Search for the cell housing the specified text and yield its (x, y) center coordinate. 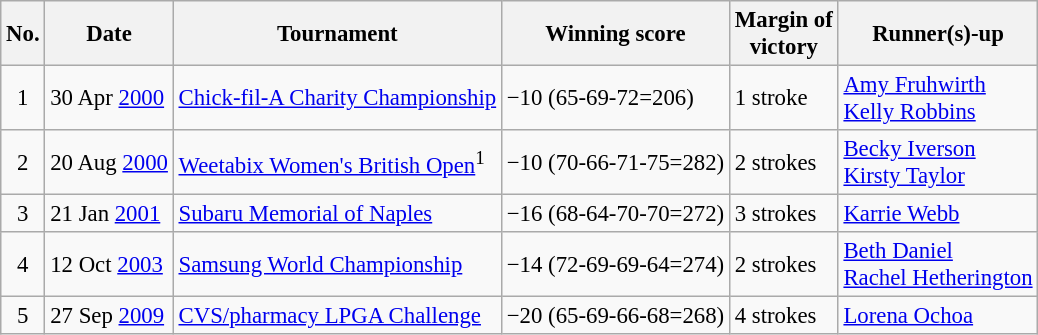
4 strokes (784, 316)
Tournament (337, 34)
Weetabix Women's British Open1 (337, 162)
Subaru Memorial of Naples (337, 214)
Becky Iverson Kirsty Taylor (938, 162)
Amy Fruhwirth Kelly Robbins (938, 98)
20 Aug 2000 (109, 162)
3 strokes (784, 214)
−20 (65-69-66-68=268) (615, 316)
1 (23, 98)
CVS/pharmacy LPGA Challenge (337, 316)
−14 (72-69-69-64=274) (615, 264)
3 (23, 214)
12 Oct 2003 (109, 264)
Winning score (615, 34)
Karrie Webb (938, 214)
Margin ofvictory (784, 34)
Lorena Ochoa (938, 316)
Beth Daniel Rachel Hetherington (938, 264)
Chick-fil-A Charity Championship (337, 98)
Runner(s)-up (938, 34)
4 (23, 264)
−10 (70-66-71-75=282) (615, 162)
1 stroke (784, 98)
5 (23, 316)
27 Sep 2009 (109, 316)
Samsung World Championship (337, 264)
30 Apr 2000 (109, 98)
−16 (68-64-70-70=272) (615, 214)
2 (23, 162)
−10 (65-69-72=206) (615, 98)
Date (109, 34)
No. (23, 34)
21 Jan 2001 (109, 214)
